From the cell containing the given text, extract its center point as [x, y] coordinate. 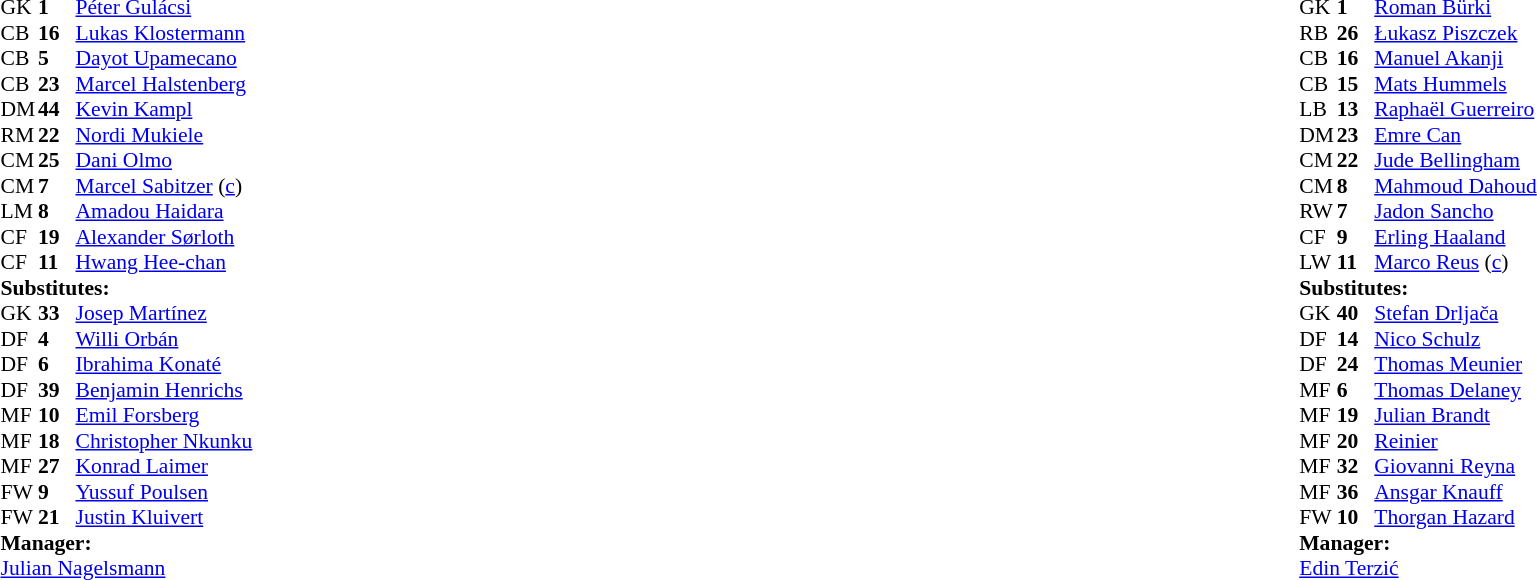
Emil Forsberg [164, 415]
Kevin Kampl [164, 109]
Emre Can [1455, 135]
44 [57, 109]
33 [57, 313]
Benjamin Henrichs [164, 390]
5 [57, 59]
Stefan Drljača [1455, 313]
36 [1356, 492]
Thorgan Hazard [1455, 517]
Julian Brandt [1455, 415]
Konrad Laimer [164, 467]
Manuel Akanji [1455, 59]
Thomas Delaney [1455, 390]
Reinier [1455, 441]
LM [19, 211]
Jude Bellingham [1455, 161]
4 [57, 339]
14 [1356, 339]
Ibrahima Konaté [164, 365]
Nordi Mukiele [164, 135]
39 [57, 390]
Łukasz Piszczek [1455, 33]
20 [1356, 441]
Marcel Sabitzer (c) [164, 186]
15 [1356, 84]
RB [1318, 33]
24 [1356, 365]
Alexander Sørloth [164, 237]
40 [1356, 313]
LW [1318, 263]
18 [57, 441]
26 [1356, 33]
25 [57, 161]
Marcel Halstenberg [164, 84]
13 [1356, 109]
Yussuf Poulsen [164, 492]
27 [57, 467]
LB [1318, 109]
Dayot Upamecano [164, 59]
Mahmoud Dahoud [1455, 186]
Amadou Haidara [164, 211]
RW [1318, 211]
Jadon Sancho [1455, 211]
Justin Kluivert [164, 517]
Willi Orbán [164, 339]
Erling Haaland [1455, 237]
Christopher Nkunku [164, 441]
Lukas Klostermann [164, 33]
Marco Reus (c) [1455, 263]
32 [1356, 467]
Thomas Meunier [1455, 365]
Dani Olmo [164, 161]
RM [19, 135]
Raphaël Guerreiro [1455, 109]
Nico Schulz [1455, 339]
Josep Martínez [164, 313]
Giovanni Reyna [1455, 467]
Ansgar Knauff [1455, 492]
21 [57, 517]
Mats Hummels [1455, 84]
Hwang Hee-chan [164, 263]
